Determine the [x, y] coordinate at the center of the cell enclosing the given text.  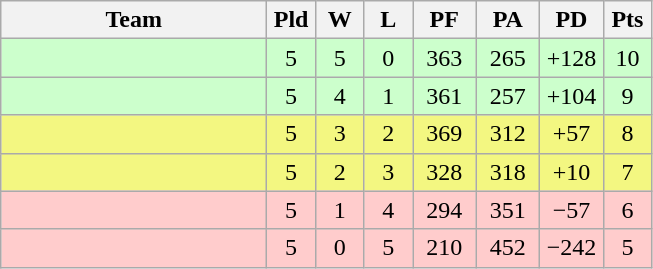
328 [444, 172]
312 [508, 134]
361 [444, 96]
9 [628, 96]
PD [572, 20]
369 [444, 134]
L [388, 20]
−57 [572, 210]
+10 [572, 172]
W [340, 20]
257 [508, 96]
210 [444, 248]
363 [444, 58]
265 [508, 58]
351 [508, 210]
Team [134, 20]
294 [444, 210]
452 [508, 248]
+57 [572, 134]
Pld [292, 20]
7 [628, 172]
8 [628, 134]
318 [508, 172]
Pts [628, 20]
10 [628, 58]
−242 [572, 248]
6 [628, 210]
PF [444, 20]
PA [508, 20]
+128 [572, 58]
+104 [572, 96]
